Capture the cell that displays the provided text and extract its (x, y) central coordinate. 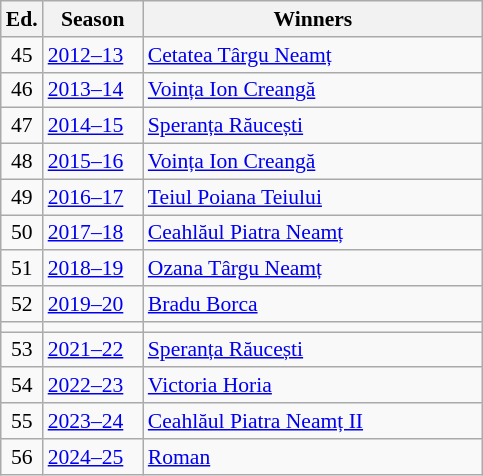
2018–19 (93, 269)
2022–23 (93, 386)
56 (22, 457)
54 (22, 386)
2015–16 (93, 162)
45 (22, 55)
52 (22, 304)
2023–24 (93, 421)
Teiul Poiana Teiului (313, 197)
55 (22, 421)
2021–22 (93, 350)
2017–18 (93, 233)
Ozana Târgu Neamț (313, 269)
51 (22, 269)
Ed. (22, 19)
Winners (313, 19)
2012–13 (93, 55)
2024–25 (93, 457)
2019–20 (93, 304)
Ceahlăul Piatra Neamț II (313, 421)
Bradu Borca (313, 304)
Season (93, 19)
49 (22, 197)
2013–14 (93, 90)
2014–15 (93, 126)
Victoria Horia (313, 386)
2016–17 (93, 197)
Ceahlăul Piatra Neamț (313, 233)
Roman (313, 457)
Cetatea Târgu Neamț (313, 55)
47 (22, 126)
48 (22, 162)
50 (22, 233)
46 (22, 90)
53 (22, 350)
